Output the [X, Y] coordinate of the center of the cell containing the given text.  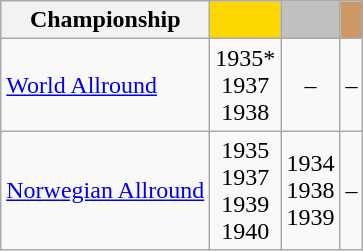
World Allround [106, 85]
1934 1938 1939 [310, 190]
Championship [106, 20]
1935 1937 1939 1940 [246, 190]
Norwegian Allround [106, 190]
1935* 1937 1938 [246, 85]
